Pinpoint the cell where the given text exists, returning its (x, y) midpoint coordinate. 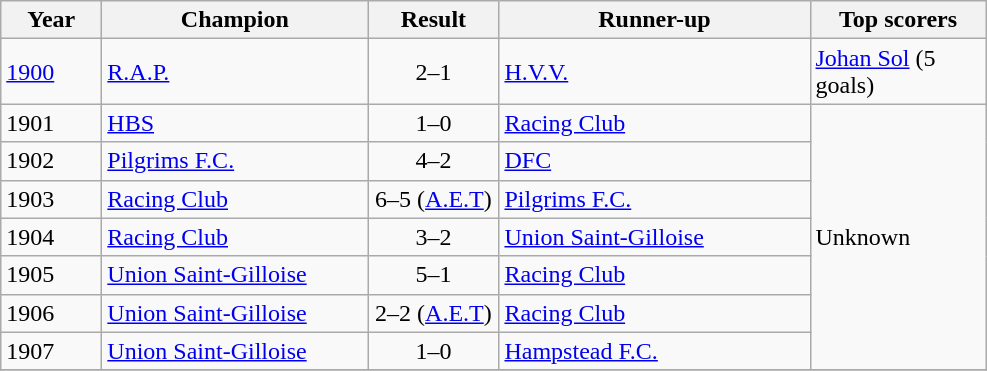
Result (434, 20)
2–2 (A.E.T) (434, 313)
Unknown (898, 237)
Champion (235, 20)
5–1 (434, 275)
2–1 (434, 72)
Top scorers (898, 20)
1906 (52, 313)
6–5 (A.E.T) (434, 199)
1901 (52, 123)
3–2 (434, 237)
1905 (52, 275)
1904 (52, 237)
1907 (52, 351)
1900 (52, 72)
Hampstead F.C. (654, 351)
Johan Sol (5 goals) (898, 72)
Year (52, 20)
DFC (654, 161)
HBS (235, 123)
1903 (52, 199)
R.A.P. (235, 72)
1902 (52, 161)
H.V.V. (654, 72)
Runner-up (654, 20)
4–2 (434, 161)
